Find where the given text appears and provide that cell's center as (X, Y) coordinate. 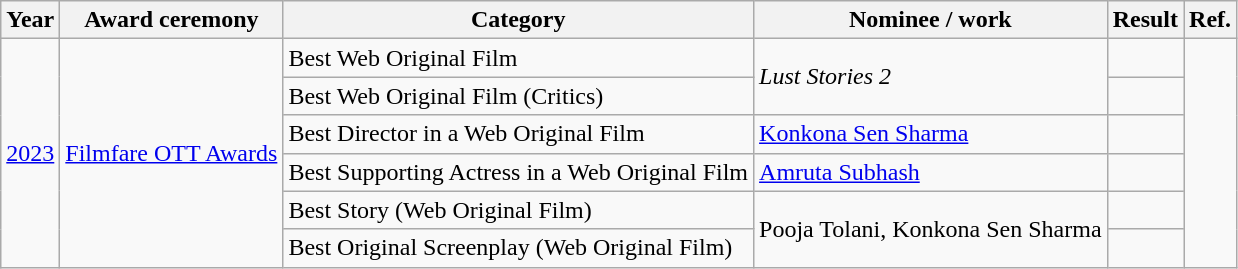
Best Web Original Film (Critics) (518, 96)
Best Original Screenplay (Web Original Film) (518, 248)
Filmfare OTT Awards (172, 153)
Best Web Original Film (518, 58)
Pooja Tolani, Konkona Sen Sharma (931, 229)
Year (30, 20)
Amruta Subhash (931, 172)
2023 (30, 153)
Award ceremony (172, 20)
Nominee / work (931, 20)
Lust Stories 2 (931, 77)
Best Director in a Web Original Film (518, 134)
Konkona Sen Sharma (931, 134)
Result (1145, 20)
Best Story (Web Original Film) (518, 210)
Ref. (1210, 20)
Best Supporting Actress in a Web Original Film (518, 172)
Category (518, 20)
